Find where the given text appears and provide that cell's center as [X, Y] coordinate. 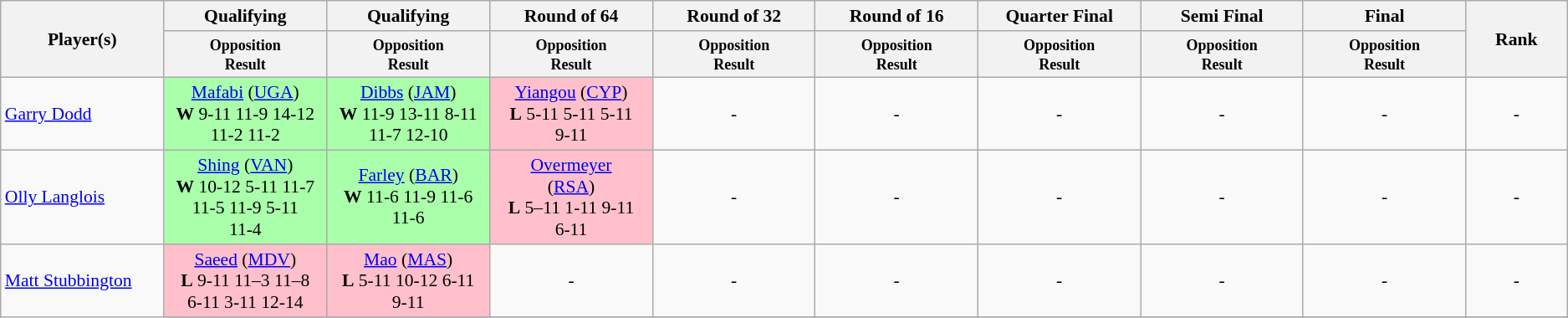
Olly Langlois [82, 197]
Rank [1517, 39]
Yiangou (CYP)L 5-11 5-11 5-119-11 [572, 114]
Final [1384, 16]
Shing (VAN)W 10-12 5-11 11-711-5 11-9 5-1111-4 [246, 197]
Semi Final [1222, 16]
Quarter Final [1059, 16]
Dibbs (JAM)W 11-9 13-11 8-1111-7 12-10 [408, 114]
Garry Dodd [82, 114]
Round of 16 [896, 16]
Matt Stubbington [82, 281]
Mafabi (UGA)W 9-11 11-9 14-1211-2 11-2 [246, 114]
Saeed (MDV)L 9-11 11–3 11–86-11 3-11 12-14 [246, 281]
Overmeyer(RSA)L 5–11 1-11 9-116-11 [572, 197]
Farley (BAR)W 11-6 11-9 11-611-6 [408, 197]
Player(s) [82, 39]
Round of 64 [572, 16]
Round of 32 [733, 16]
Mao (MAS)L 5-11 10-12 6-119-11 [408, 281]
